From the cell containing the given text, extract its center point as (X, Y) coordinate. 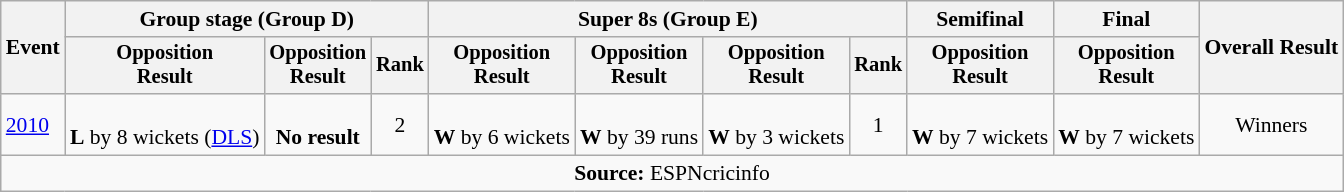
Super 8s (Group E) (668, 19)
Event (33, 48)
Overall Result (1271, 48)
W by 6 wickets (502, 124)
Final (1126, 19)
2010 (33, 124)
2 (400, 124)
1 (878, 124)
Winners (1271, 124)
Source: ESPNcricinfo (672, 174)
No result (318, 124)
Semifinal (980, 19)
Group stage (Group D) (247, 19)
W by 3 wickets (776, 124)
L by 8 wickets (DLS) (165, 124)
W by 39 runs (639, 124)
